Locate the cell with the specified text and output its (X, Y) center coordinate. 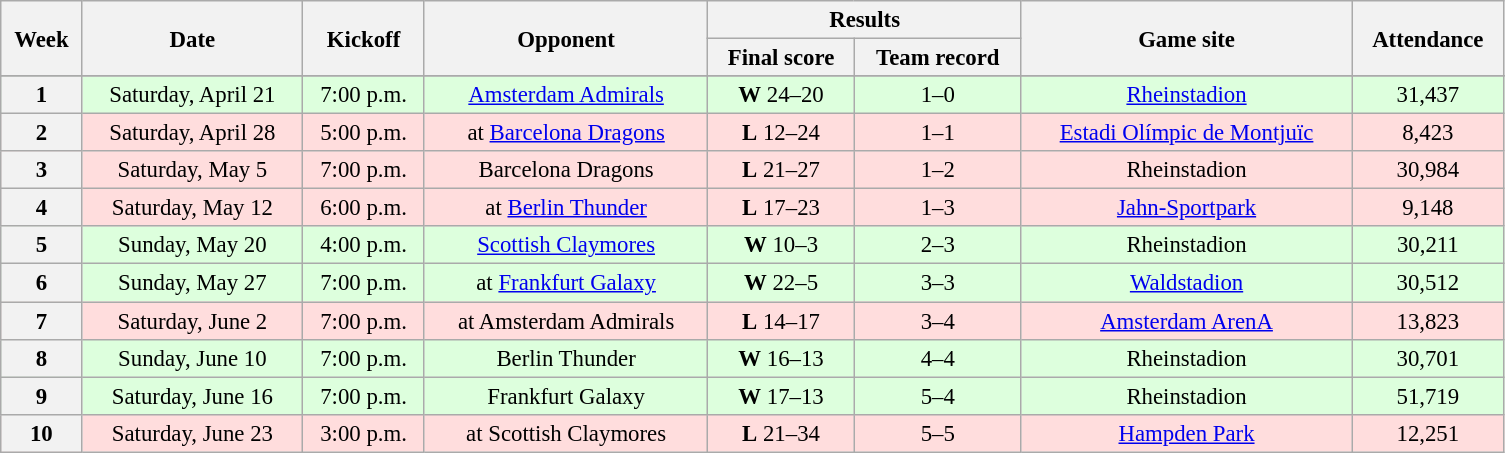
7 (42, 321)
30,984 (1428, 170)
6:00 p.m. (364, 208)
1–3 (938, 208)
L 21–27 (781, 170)
Amsterdam ArenA (1186, 321)
Waldstadion (1186, 283)
W 16–13 (781, 358)
Sunday, May 20 (192, 245)
3–4 (938, 321)
Date (192, 38)
Sunday, May 27 (192, 283)
Saturday, May 5 (192, 170)
L 21–34 (781, 433)
4 (42, 208)
1–0 (938, 95)
Frankfurt Galaxy (566, 396)
30,211 (1428, 245)
Saturday, April 28 (192, 133)
Saturday, June 16 (192, 396)
9 (42, 396)
W 10–3 (781, 245)
3 (42, 170)
at Berlin Thunder (566, 208)
3:00 p.m. (364, 433)
at Barcelona Dragons (566, 133)
2 (42, 133)
10 (42, 433)
5:00 p.m. (364, 133)
4–4 (938, 358)
4:00 p.m. (364, 245)
Final score (781, 58)
Opponent (566, 38)
Saturday, April 21 (192, 95)
Kickoff (364, 38)
Hampden Park (1186, 433)
31,437 (1428, 95)
Results (865, 20)
12,251 (1428, 433)
6 (42, 283)
13,823 (1428, 321)
L 12–24 (781, 133)
W 17–13 (781, 396)
Barcelona Dragons (566, 170)
Saturday, June 23 (192, 433)
L 14–17 (781, 321)
W 24–20 (781, 95)
2–3 (938, 245)
Saturday, May 12 (192, 208)
30,701 (1428, 358)
at Frankfurt Galaxy (566, 283)
at Scottish Claymores (566, 433)
51,719 (1428, 396)
Berlin Thunder (566, 358)
1–1 (938, 133)
Saturday, June 2 (192, 321)
1 (42, 95)
9,148 (1428, 208)
5–4 (938, 396)
5–5 (938, 433)
Attendance (1428, 38)
L 17–23 (781, 208)
Week (42, 38)
8,423 (1428, 133)
Sunday, June 10 (192, 358)
Team record (938, 58)
Game site (1186, 38)
at Amsterdam Admirals (566, 321)
5 (42, 245)
Jahn-Sportpark (1186, 208)
1–2 (938, 170)
Amsterdam Admirals (566, 95)
Estadi Olímpic de Montjuïc (1186, 133)
Scottish Claymores (566, 245)
3–3 (938, 283)
8 (42, 358)
W 22–5 (781, 283)
30,512 (1428, 283)
